Determine the (x, y) coordinate at the center of the cell enclosing the given text.  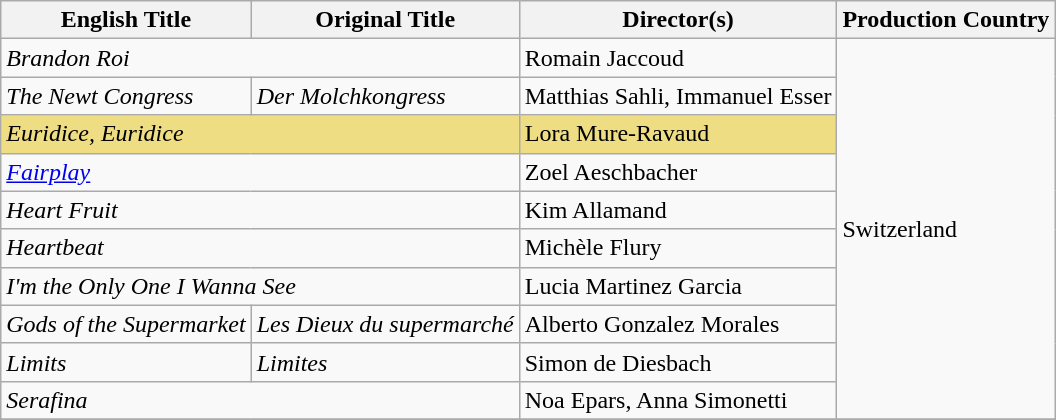
Michèle Flury (678, 248)
Limits (126, 362)
Les Dieux du supermarché (385, 324)
Heartbeat (260, 248)
Gods of the Supermarket (126, 324)
Fairplay (260, 172)
Heart Fruit (260, 210)
Lucia Martinez Garcia (678, 286)
English Title (126, 20)
Lora Mure-Ravaud (678, 134)
Matthias Sahli, Immanuel Esser (678, 96)
I'm the Only One I Wanna See (260, 286)
Noa Epars, Anna Simonetti (678, 400)
Original Title (385, 20)
Serafina (260, 400)
Kim Allamand (678, 210)
Romain Jaccoud (678, 58)
Limites (385, 362)
Euridice, Euridice (260, 134)
Switzerland (946, 230)
Zoel Aeschbacher (678, 172)
Der Molchkongress (385, 96)
Director(s) (678, 20)
Alberto Gonzalez Morales (678, 324)
The Newt Congress (126, 96)
Production Country (946, 20)
Simon de Diesbach (678, 362)
Brandon Roi (260, 58)
